Output the (X, Y) coordinate of the center of the cell containing the given text.  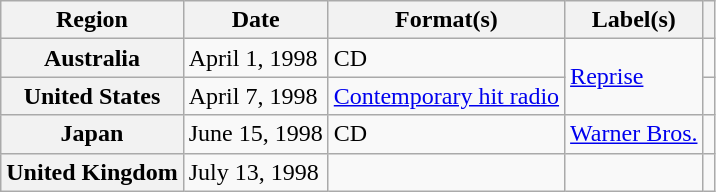
April 7, 1998 (256, 96)
Date (256, 20)
United Kingdom (92, 172)
June 15, 1998 (256, 134)
Reprise (634, 77)
Label(s) (634, 20)
Japan (92, 134)
Format(s) (446, 20)
Contemporary hit radio (446, 96)
July 13, 1998 (256, 172)
United States (92, 96)
Region (92, 20)
Australia (92, 58)
April 1, 1998 (256, 58)
Warner Bros. (634, 134)
